Search for the cell housing the specified text and yield its [X, Y] center coordinate. 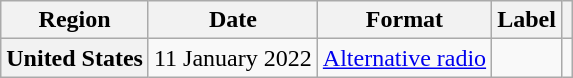
11 January 2022 [232, 58]
United States [75, 58]
Date [232, 20]
Format [404, 20]
Label [527, 20]
Alternative radio [404, 58]
Region [75, 20]
